Extract the (X, Y) coordinate from the center of the cell holding the provided text.  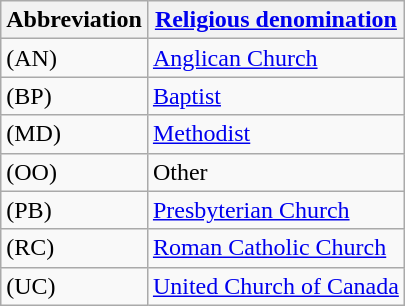
Religious denomination (276, 20)
(PB) (74, 210)
Abbreviation (74, 20)
Anglican Church (276, 58)
Baptist (276, 96)
Presbyterian Church (276, 210)
(BP) (74, 96)
Other (276, 172)
Methodist (276, 134)
(OO) (74, 172)
(AN) (74, 58)
(RC) (74, 248)
(MD) (74, 134)
(UC) (74, 286)
United Church of Canada (276, 286)
Roman Catholic Church (276, 248)
